Search for the cell housing the specified text and yield its (x, y) center coordinate. 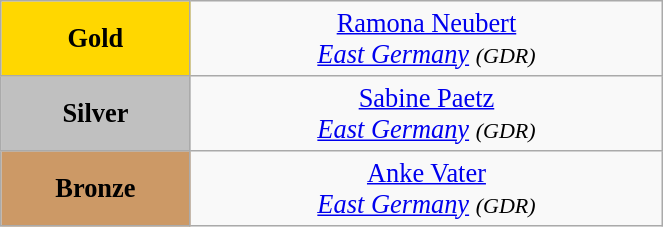
Gold (96, 38)
Bronze (96, 188)
Sabine PaetzEast Germany (GDR) (426, 112)
Anke VaterEast Germany (GDR) (426, 188)
Ramona NeubertEast Germany (GDR) (426, 38)
Silver (96, 112)
